Scan for the cell matching the given text and deliver its (x, y) coordinate at center. 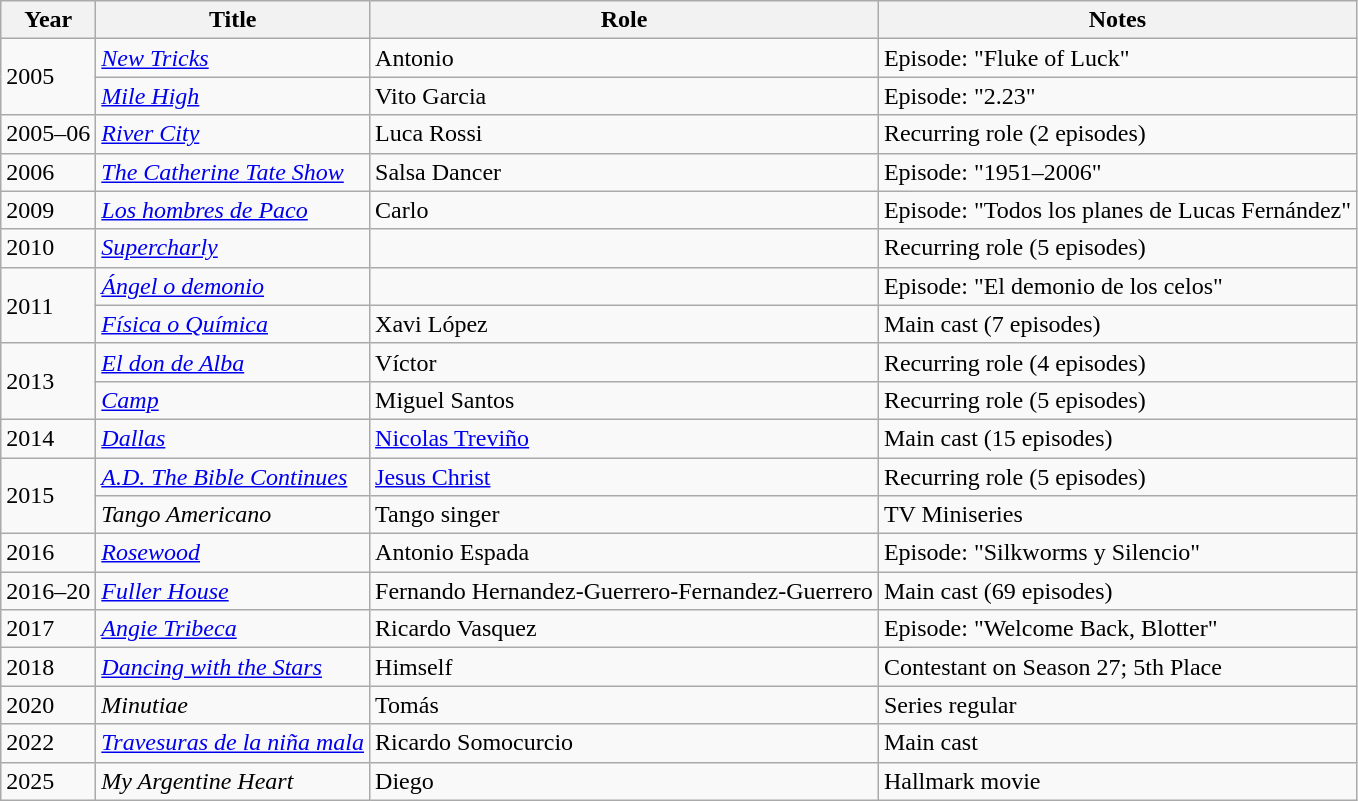
Episode: "Todos los planes de Lucas Fernández" (1117, 210)
Fuller House (233, 591)
Diego (624, 781)
Antonio Espada (624, 553)
Ángel o demonio (233, 286)
Role (624, 20)
Main cast (15 episodes) (1117, 438)
The Catherine Tate Show (233, 172)
Antonio (624, 58)
River City (233, 134)
Xavi López (624, 324)
2009 (48, 210)
Nicolas Treviño (624, 438)
Dallas (233, 438)
Luca Rossi (624, 134)
Hallmark movie (1117, 781)
Contestant on Season 27; 5th Place (1117, 667)
A.D. The Bible Continues (233, 477)
2018 (48, 667)
Year (48, 20)
2016–20 (48, 591)
2005–06 (48, 134)
Title (233, 20)
TV Miniseries (1117, 515)
Travesuras de la niña mala (233, 743)
2020 (48, 705)
Notes (1117, 20)
Main cast (69 episodes) (1117, 591)
Fernando Hernandez-Guerrero-Fernandez-Guerrero (624, 591)
Física o Química (233, 324)
Recurring role (2 episodes) (1117, 134)
2010 (48, 248)
Jesus Christ (624, 477)
Episode: "Silkworms y Silencio" (1117, 553)
Salsa Dancer (624, 172)
My Argentine Heart (233, 781)
El don de Alba (233, 362)
Los hombres de Paco (233, 210)
Tango Americano (233, 515)
Víctor (624, 362)
Episode: "2.23" (1117, 96)
Recurring role (4 episodes) (1117, 362)
Ricardo Vasquez (624, 629)
Main cast (1117, 743)
Angie Tribeca (233, 629)
2022 (48, 743)
Mile High (233, 96)
2015 (48, 496)
Episode: "Fluke of Luck" (1117, 58)
2017 (48, 629)
Vito Garcia (624, 96)
Miguel Santos (624, 400)
New Tricks (233, 58)
Carlo (624, 210)
Tango singer (624, 515)
Camp (233, 400)
Episode: "1951–2006" (1117, 172)
Ricardo Somocurcio (624, 743)
Minutiae (233, 705)
2025 (48, 781)
Series regular (1117, 705)
Tomás (624, 705)
2013 (48, 381)
Rosewood (233, 553)
Episode: "Welcome Back, Blotter" (1117, 629)
2016 (48, 553)
Dancing with the Stars (233, 667)
2006 (48, 172)
2011 (48, 305)
Main cast (7 episodes) (1117, 324)
2014 (48, 438)
Episode: "El demonio de los celos" (1117, 286)
Himself (624, 667)
Supercharly (233, 248)
2005 (48, 77)
